Detect which cell encompasses the target text, then output its (X, Y) center coordinate. 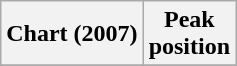
Peakposition (189, 34)
Chart (2007) (72, 34)
